Determine the (x, y) coordinate at the center of the cell enclosing the given text.  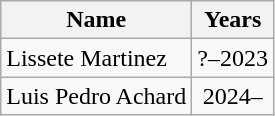
Years (233, 20)
Luis Pedro Achard (96, 96)
2024– (233, 96)
Name (96, 20)
?–2023 (233, 58)
Lissete Martinez (96, 58)
